Scan for the cell matching the given text and deliver its (X, Y) coordinate at center. 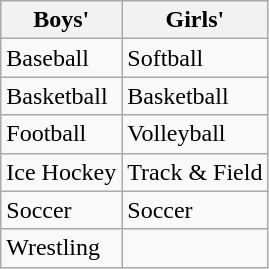
Track & Field (195, 172)
Football (62, 134)
Girls' (195, 20)
Softball (195, 58)
Wrestling (62, 248)
Boys' (62, 20)
Baseball (62, 58)
Ice Hockey (62, 172)
Volleyball (195, 134)
